For the text-containing cell, return its midpoint in (x, y) coordinate format. 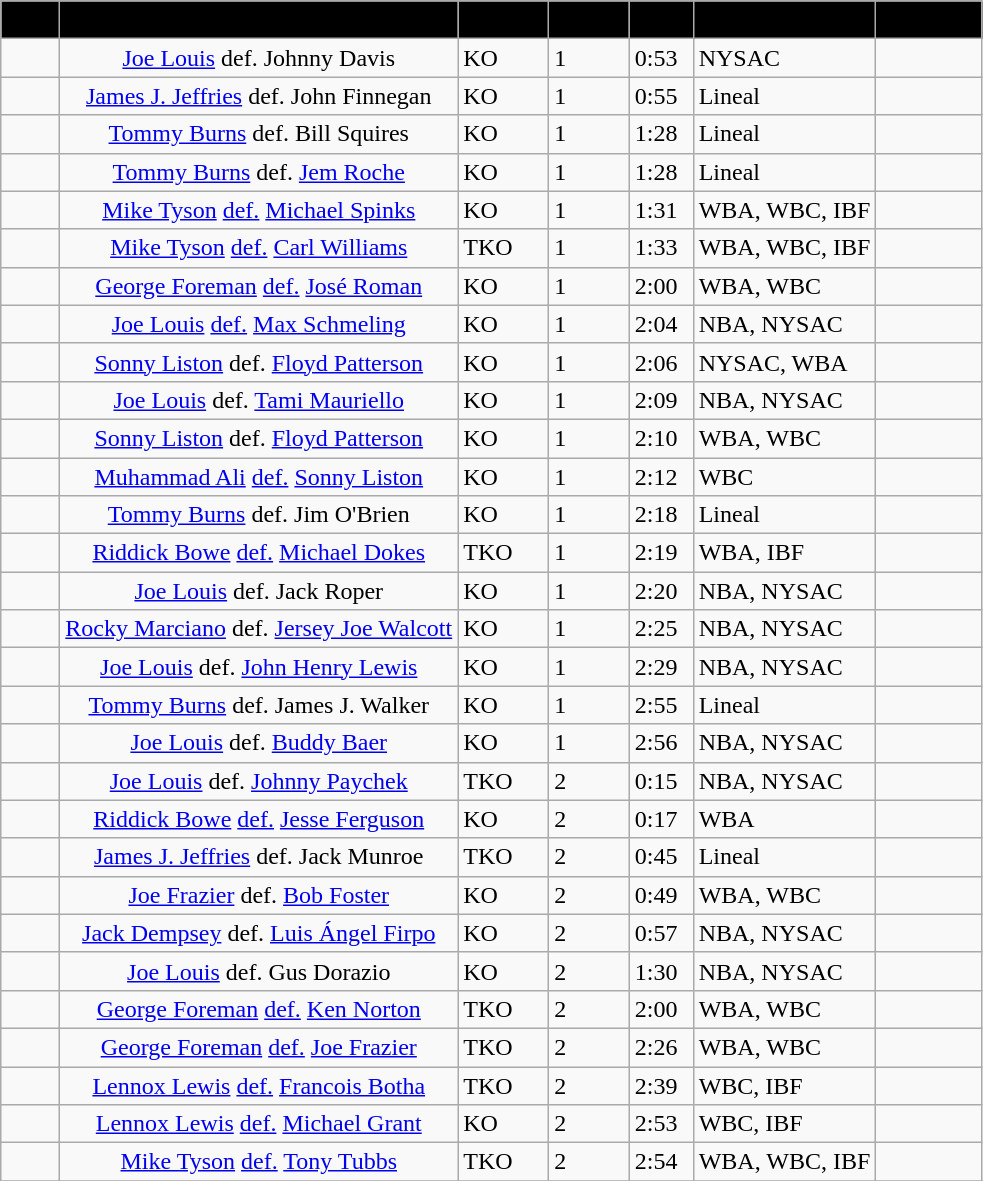
James J. Jeffries def. John Finnegan (259, 96)
2:29 (661, 667)
2:26 (661, 1047)
1:33 (661, 248)
0:57 (661, 933)
George Foreman def. Ken Norton (259, 1009)
0:55 (661, 96)
2:12 (661, 477)
Joe Louis def. Buddy Baer (259, 743)
Joe Louis def. Jack Roper (259, 591)
Tommy Burns def. Jem Roche (259, 172)
Joe Louis def. Tami Mauriello (259, 400)
Mike Tyson def. Carl Williams (259, 248)
Joe Louis def. Gus Dorazio (259, 971)
2:39 (661, 1085)
Time (661, 20)
Title (784, 20)
Joe Louis def. Max Schmeling (259, 324)
Tommy Burns def. Bill Squires (259, 134)
Round (589, 20)
NYSAC, WBA (784, 362)
Date (30, 20)
2:53 (661, 1124)
0:17 (661, 819)
2:54 (661, 1162)
Muhammad Ali def. Sonny Liston (259, 477)
2:04 (661, 324)
2:18 (661, 515)
0:53 (661, 58)
2:09 (661, 400)
George Foreman def. José Roman (259, 286)
0:45 (661, 857)
1:30 (661, 971)
Joe Frazier def. Bob Foster (259, 895)
WBA (784, 819)
Jack Dempsey def. Luis Ángel Firpo (259, 933)
WBC (784, 477)
Tommy Burns def. Jim O'Brien (259, 515)
Riddick Bowe def. Jesse Ferguson (259, 819)
Method (504, 20)
Source(s) (930, 20)
1:31 (661, 210)
2:56 (661, 743)
George Foreman def. Joe Frazier (259, 1047)
2:19 (661, 553)
Riddick Bowe def. Michael Dokes (259, 553)
Lennox Lewis def. Francois Botha (259, 1085)
2:06 (661, 362)
James J. Jeffries def. Jack Munroe (259, 857)
0:49 (661, 895)
0:15 (661, 781)
2:55 (661, 705)
Rocky Marciano def. Jersey Joe Walcott (259, 629)
Lennox Lewis def. Michael Grant (259, 1124)
2:20 (661, 591)
Mike Tyson def. Michael Spinks (259, 210)
2:25 (661, 629)
WBA, IBF (784, 553)
NYSAC (784, 58)
Fight (259, 20)
Joe Louis def. John Henry Lewis (259, 667)
2:10 (661, 438)
Mike Tyson def. Tony Tubbs (259, 1162)
Joe Louis def. Johnny Davis (259, 58)
Joe Louis def. Johnny Paychek (259, 781)
Tommy Burns def. James J. Walker (259, 705)
